Extract the [x, y] coordinate from the center of the cell holding the provided text.  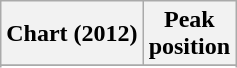
Chart (2012) [72, 34]
Peakposition [189, 34]
